Return [X, Y] of the center of cell containing provided text 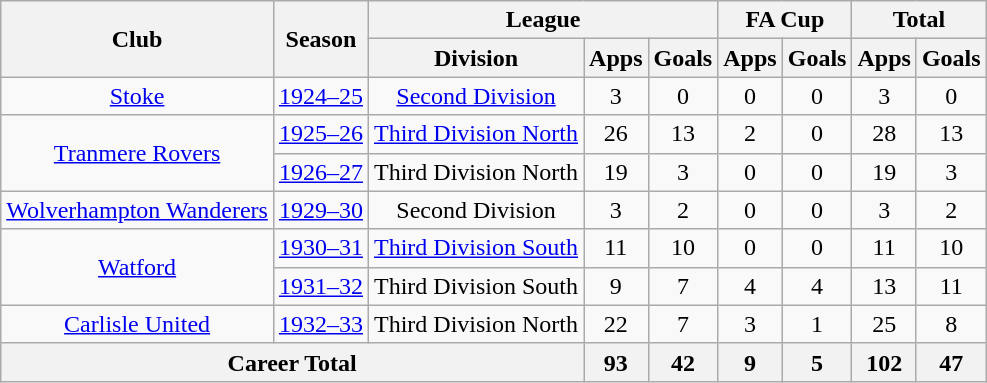
5 [817, 362]
1924–25 [320, 96]
1929–30 [320, 210]
1 [817, 324]
1925–26 [320, 134]
Career Total [292, 362]
FA Cup [785, 20]
47 [951, 362]
League [542, 20]
1931–32 [320, 286]
Division [476, 58]
1926–27 [320, 172]
42 [683, 362]
8 [951, 324]
Tranmere Rovers [138, 153]
Stoke [138, 96]
28 [884, 134]
93 [616, 362]
25 [884, 324]
Carlisle United [138, 324]
Wolverhampton Wanderers [138, 210]
22 [616, 324]
1932–33 [320, 324]
Club [138, 39]
26 [616, 134]
Watford [138, 267]
Total [919, 20]
102 [884, 362]
1930–31 [320, 248]
Season [320, 39]
